Output the (x, y) coordinate of the center of the cell containing the given text.  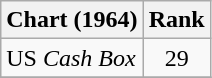
Rank (176, 20)
Chart (1964) (72, 20)
US Cash Box (72, 58)
29 (176, 58)
